Scan for the cell matching the given text and deliver its (x, y) coordinate at center. 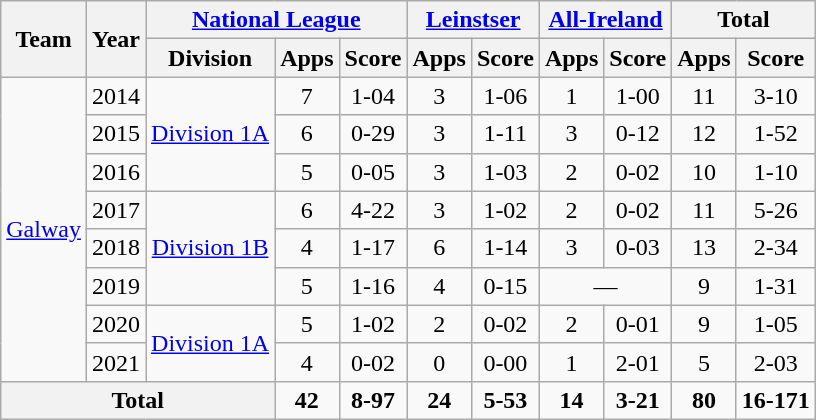
Division (210, 58)
2017 (116, 210)
2021 (116, 362)
0-03 (638, 248)
7 (307, 96)
Year (116, 39)
12 (704, 134)
2-01 (638, 362)
2-03 (776, 362)
42 (307, 400)
0-00 (505, 362)
— (605, 286)
Leinstser (473, 20)
1-00 (638, 96)
2020 (116, 324)
1-14 (505, 248)
4-22 (373, 210)
13 (704, 248)
80 (704, 400)
3-21 (638, 400)
Division 1B (210, 248)
1-03 (505, 172)
10 (704, 172)
1-52 (776, 134)
0-15 (505, 286)
2-34 (776, 248)
National League (276, 20)
1-31 (776, 286)
2015 (116, 134)
2018 (116, 248)
1-11 (505, 134)
0-12 (638, 134)
1-04 (373, 96)
1-17 (373, 248)
5-26 (776, 210)
0-29 (373, 134)
2016 (116, 172)
Team (44, 39)
14 (571, 400)
1-16 (373, 286)
8-97 (373, 400)
All-Ireland (605, 20)
5-53 (505, 400)
16-171 (776, 400)
Galway (44, 229)
24 (439, 400)
2014 (116, 96)
0-05 (373, 172)
0 (439, 362)
1-10 (776, 172)
1-05 (776, 324)
2019 (116, 286)
3-10 (776, 96)
0-01 (638, 324)
1-06 (505, 96)
